Provide the [X, Y] coordinate of the cell's center where the given text is located.  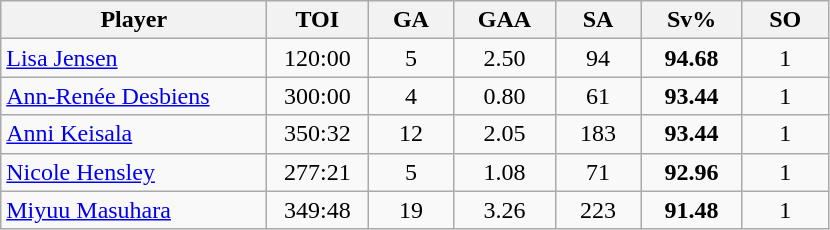
Ann-Renée Desbiens [134, 96]
4 [411, 96]
61 [598, 96]
91.48 [692, 210]
Anni Keisala [134, 134]
SA [598, 20]
Player [134, 20]
223 [598, 210]
120:00 [318, 58]
349:48 [318, 210]
277:21 [318, 172]
GA [411, 20]
350:32 [318, 134]
Miyuu Masuhara [134, 210]
Sv% [692, 20]
92.96 [692, 172]
TOI [318, 20]
300:00 [318, 96]
19 [411, 210]
94 [598, 58]
12 [411, 134]
2.50 [504, 58]
0.80 [504, 96]
183 [598, 134]
1.08 [504, 172]
GAA [504, 20]
Nicole Hensley [134, 172]
SO [785, 20]
71 [598, 172]
94.68 [692, 58]
2.05 [504, 134]
Lisa Jensen [134, 58]
3.26 [504, 210]
